Provide the (X, Y) coordinate of the cell's center where the given text is located.  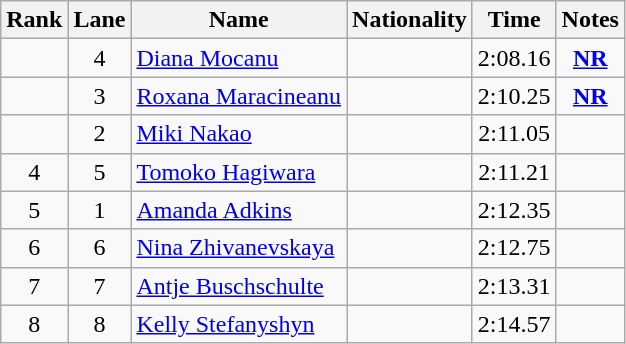
2:11.21 (514, 172)
Diana Mocanu (239, 58)
Time (514, 20)
Nina Zhivanevskaya (239, 248)
2 (100, 134)
Kelly Stefanyshyn (239, 324)
Rank (34, 20)
2:11.05 (514, 134)
Antje Buschschulte (239, 286)
Name (239, 20)
2:14.57 (514, 324)
2:08.16 (514, 58)
Notes (590, 20)
1 (100, 210)
2:12.35 (514, 210)
Roxana Maracineanu (239, 96)
Amanda Adkins (239, 210)
2:12.75 (514, 248)
2:10.25 (514, 96)
2:13.31 (514, 286)
Tomoko Hagiwara (239, 172)
Lane (100, 20)
3 (100, 96)
Nationality (410, 20)
Miki Nakao (239, 134)
